Search for the cell housing the specified text and yield its [x, y] center coordinate. 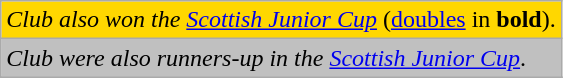
Club also won the Scottish Junior Cup (doubles in bold). [281, 20]
Club were also runners-up in the Scottish Junior Cup. [281, 58]
